Extract the (X, Y) coordinate from the center of the cell holding the provided text.  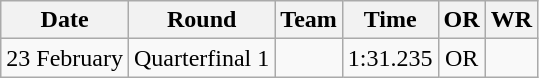
Quarterfinal 1 (201, 58)
WR (511, 20)
23 February (65, 58)
Date (65, 20)
Round (201, 20)
Team (309, 20)
Time (390, 20)
1:31.235 (390, 58)
